Scan for the cell matching the given text and deliver its (X, Y) coordinate at center. 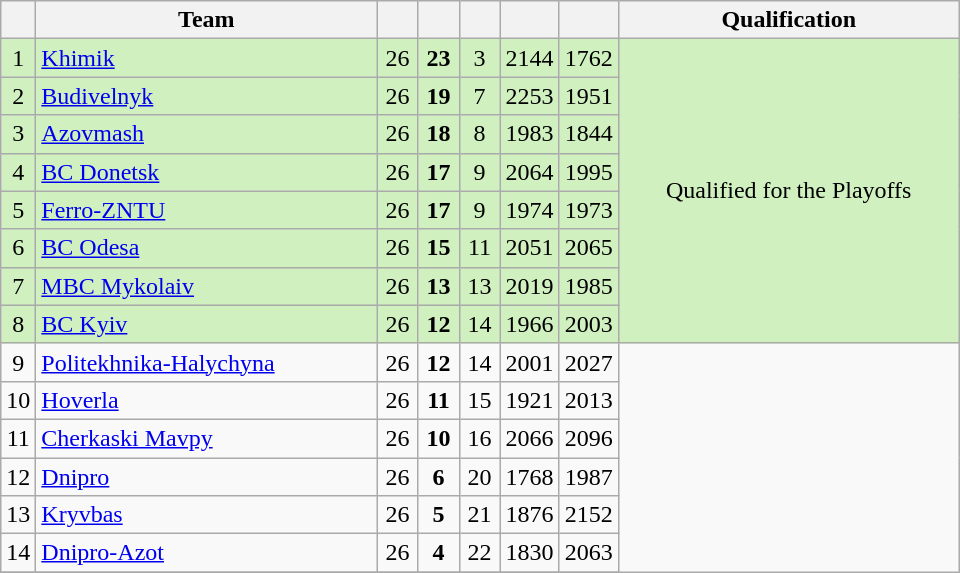
BC Donetsk (206, 172)
1973 (588, 210)
18 (438, 134)
2051 (530, 248)
1762 (588, 58)
BC Odesa (206, 248)
23 (438, 58)
Team (206, 20)
Khimik (206, 58)
1995 (588, 172)
Cherkaski Mavpy (206, 438)
1985 (588, 286)
21 (480, 515)
Qualified for the Playoffs (788, 191)
2064 (530, 172)
2096 (588, 438)
2 (18, 96)
16 (480, 438)
2065 (588, 248)
1 (18, 58)
MBC Mykolaiv (206, 286)
1987 (588, 477)
BC Kyiv (206, 324)
19 (438, 96)
1983 (530, 134)
Dnipro-Azot (206, 553)
Azovmash (206, 134)
Politekhnika-Halychyna (206, 362)
Ferro-ZNTU (206, 210)
Dnipro (206, 477)
1921 (530, 400)
2027 (588, 362)
1844 (588, 134)
2066 (530, 438)
Qualification (788, 20)
2152 (588, 515)
Kryvbas (206, 515)
2063 (588, 553)
1951 (588, 96)
1966 (530, 324)
22 (480, 553)
2003 (588, 324)
20 (480, 477)
Hoverla (206, 400)
1768 (530, 477)
1830 (530, 553)
Budivelnyk (206, 96)
2253 (530, 96)
1974 (530, 210)
1876 (530, 515)
2144 (530, 58)
2013 (588, 400)
2019 (530, 286)
2001 (530, 362)
